Search for the cell housing the specified text and yield its (X, Y) center coordinate. 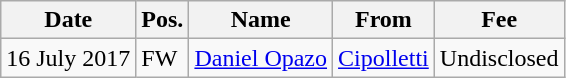
Date (68, 20)
Undisclosed (499, 58)
Cipolletti (384, 58)
FW (162, 58)
Fee (499, 20)
16 July 2017 (68, 58)
From (384, 20)
Pos. (162, 20)
Daniel Opazo (261, 58)
Name (261, 20)
